Return [x, y] of the center of cell containing provided text 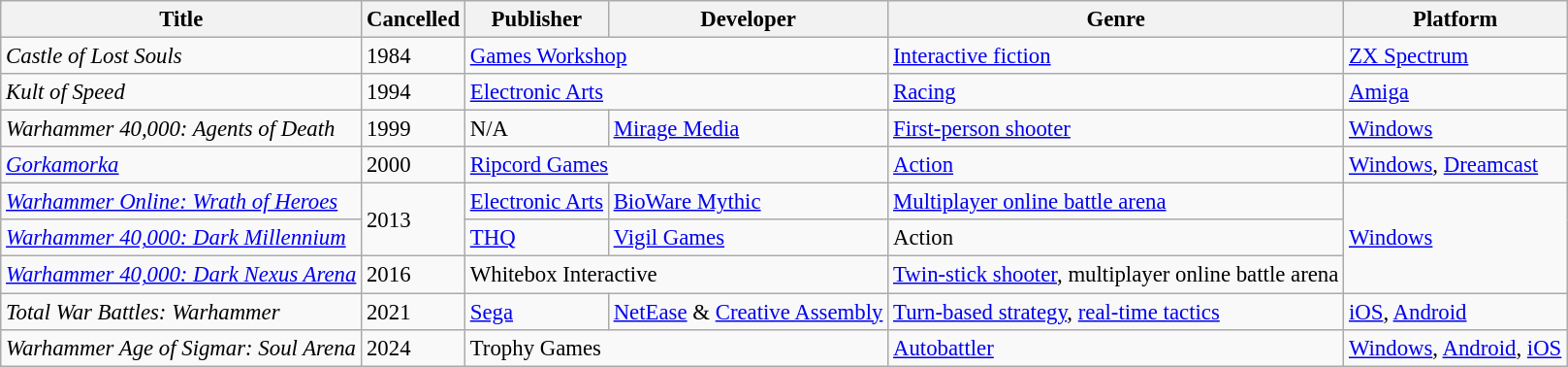
2013 [413, 219]
Turn-based strategy, real-time tactics [1116, 312]
Cancelled [413, 19]
Publisher [536, 19]
Warhammer 40,000: Dark Millennium [181, 238]
Warhammer Age of Sigmar: Soul Arena [181, 348]
Kult of Speed [181, 92]
1999 [413, 129]
Trophy Games [676, 348]
2000 [413, 165]
Warhammer Online: Wrath of Heroes [181, 202]
Castle of Lost Souls [181, 56]
Twin-stick shooter, multiplayer online battle arena [1116, 275]
Autobattler [1116, 348]
THQ [536, 238]
N/A [536, 129]
First-person shooter [1116, 129]
Games Workshop [676, 56]
Windows, Android, iOS [1456, 348]
2016 [413, 275]
Windows, Dreamcast [1456, 165]
Amiga [1456, 92]
Total War Battles: Warhammer [181, 312]
Racing [1116, 92]
Ripcord Games [676, 165]
Whitebox Interactive [676, 275]
Multiplayer online battle arena [1116, 202]
Platform [1456, 19]
Warhammer 40,000: Dark Nexus Arena [181, 275]
Genre [1116, 19]
1984 [413, 56]
Title [181, 19]
Developer [748, 19]
1994 [413, 92]
ZX Spectrum [1456, 56]
iOS, Android [1456, 312]
Mirage Media [748, 129]
Vigil Games [748, 238]
Gorkamorka [181, 165]
2021 [413, 312]
NetEase & Creative Assembly [748, 312]
Warhammer 40,000: Agents of Death [181, 129]
Interactive fiction [1116, 56]
Sega [536, 312]
2024 [413, 348]
BioWare Mythic [748, 202]
